Locate the cell with the specified text and output its (X, Y) center coordinate. 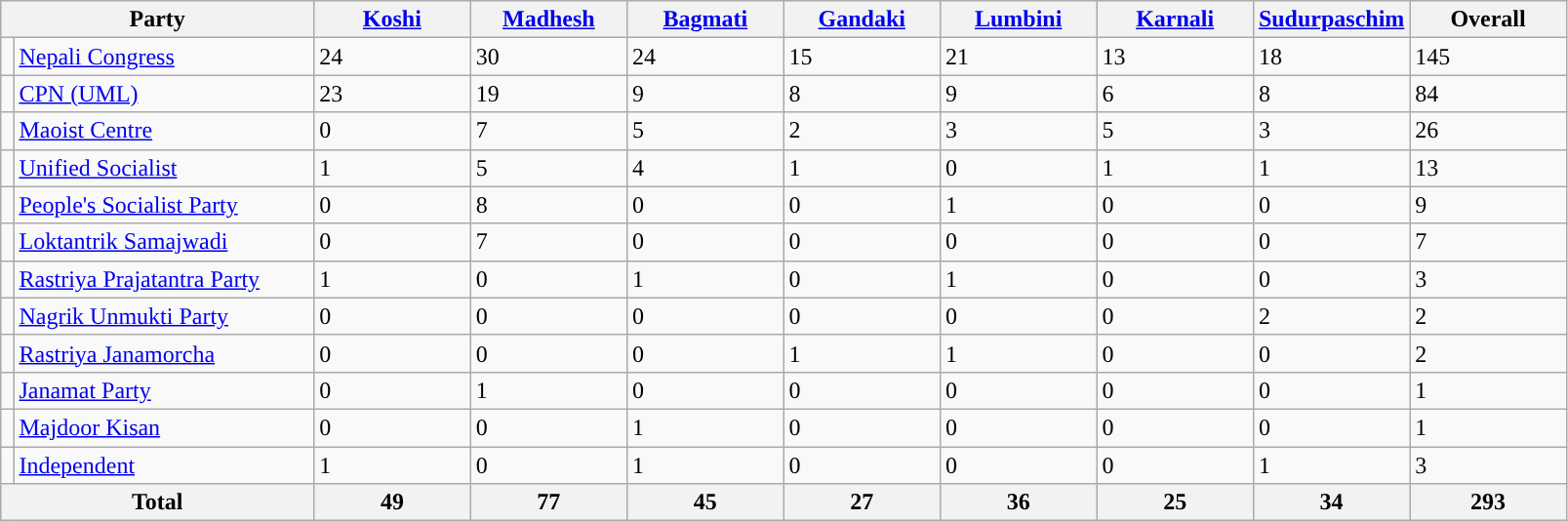
Sudurpaschim (1331, 20)
4 (705, 168)
Independent (164, 465)
77 (548, 502)
84 (1488, 94)
15 (862, 57)
Rastriya Prajatantra Party (164, 279)
Nepali Congress (164, 57)
19 (548, 94)
6 (1175, 94)
Majdoor Kisan (164, 427)
Overall (1488, 20)
25 (1175, 502)
Party (158, 20)
Janamat Party (164, 390)
Bagmati (705, 20)
145 (1488, 57)
Karnali (1175, 20)
26 (1488, 131)
Lumbini (1018, 20)
CPN (UML) (164, 94)
293 (1488, 502)
Koshi (392, 20)
Maoist Centre (164, 131)
18 (1331, 57)
45 (705, 502)
People's Socialist Party (164, 205)
Loktantrik Samajwadi (164, 242)
30 (548, 57)
Madhesh (548, 20)
Rastriya Janamorcha (164, 353)
Nagrik Unmukti Party (164, 316)
23 (392, 94)
21 (1018, 57)
27 (862, 502)
49 (392, 502)
Unified Socialist (164, 168)
34 (1331, 502)
36 (1018, 502)
Total (158, 502)
Gandaki (862, 20)
